Detect which cell encompasses the target text, then output its (X, Y) center coordinate. 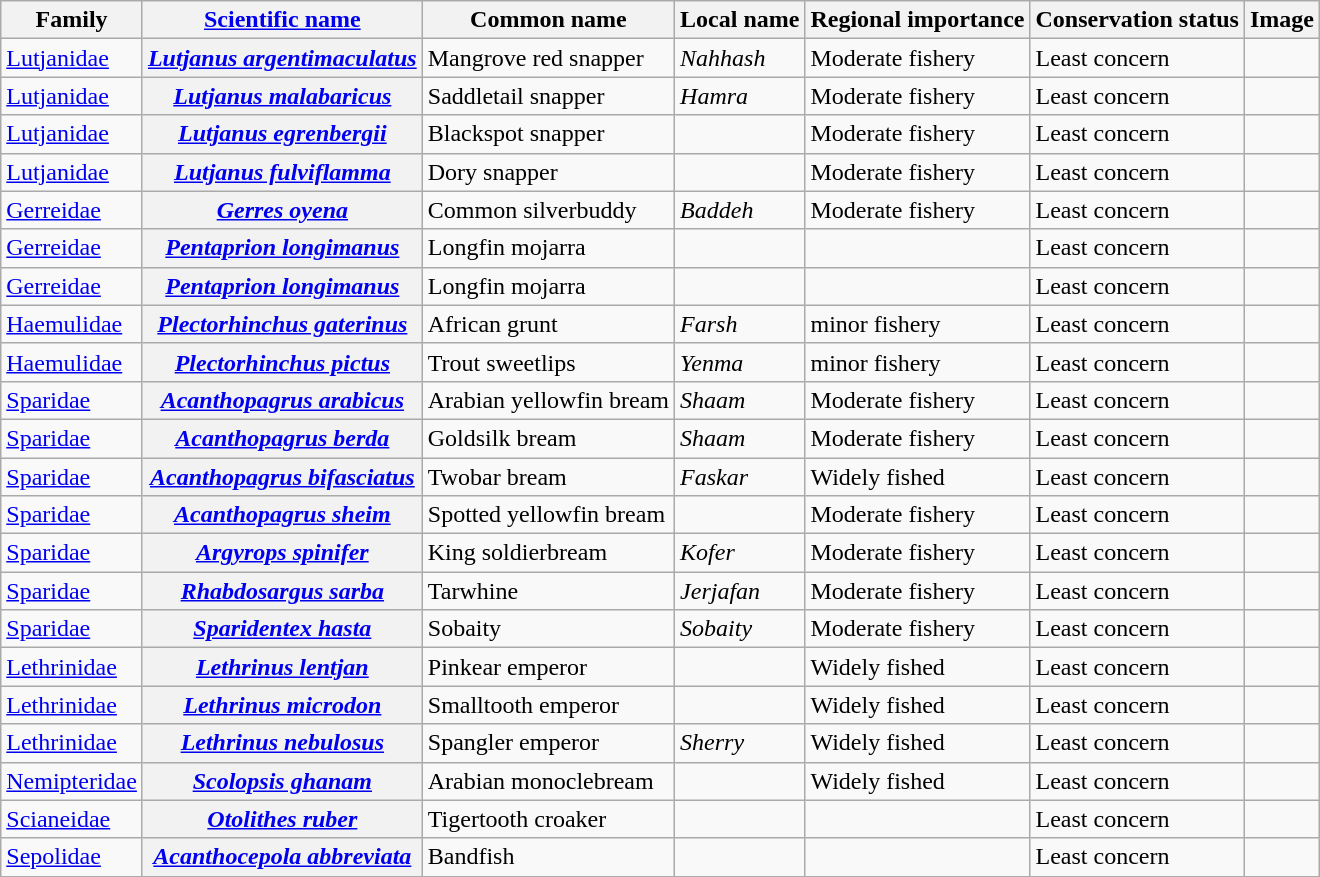
Twobar bream (548, 477)
King soldierbream (548, 553)
Plectorhinchus gaterinus (282, 324)
Family (72, 20)
Arabian yellowfin bream (548, 400)
Mangrove red snapper (548, 58)
Nahhash (740, 58)
Jerjafan (740, 591)
Goldsilk bream (548, 438)
Gerres oyena (282, 210)
Tigertooth croaker (548, 819)
Acanthopagrus bifasciatus (282, 477)
Spotted yellowfin bream (548, 515)
Smalltooth emperor (548, 705)
Sepolidae (72, 857)
Pinkear emperor (548, 667)
Otolithes ruber (282, 819)
Faskar (740, 477)
Conservation status (1137, 20)
African grunt (548, 324)
Local name (740, 20)
Image (1282, 20)
Farsh (740, 324)
Yenma (740, 362)
Scolopsis ghanam (282, 781)
Spangler emperor (548, 743)
Scientific name (282, 20)
Saddletail snapper (548, 96)
Sherry (740, 743)
Rhabdosargus sarba (282, 591)
Kofer (740, 553)
Acanthopagrus sheim (282, 515)
Trout sweetlips (548, 362)
Plectorhinchus pictus (282, 362)
Acanthopagrus arabicus (282, 400)
Bandfish (548, 857)
Nemipteridae (72, 781)
Common silverbuddy (548, 210)
Lutjanus malabaricus (282, 96)
Regional importance (918, 20)
Argyrops spinifer (282, 553)
Baddeh (740, 210)
Tarwhine (548, 591)
Dory snapper (548, 172)
Lethrinus nebulosus (282, 743)
Arabian monoclebream (548, 781)
Lethrinus lentjan (282, 667)
Scianeidae (72, 819)
Hamra (740, 96)
Lethrinus microdon (282, 705)
Lutjanus fulviflamma (282, 172)
Acanthopagrus berda (282, 438)
Acanthocepola abbreviata (282, 857)
Lutjanus argentimaculatus (282, 58)
Lutjanus egrenbergii (282, 134)
Blackspot snapper (548, 134)
Sparidentex hasta (282, 629)
Common name (548, 20)
